Identify which cell holds the provided text, then report its [X, Y] central coordinate. 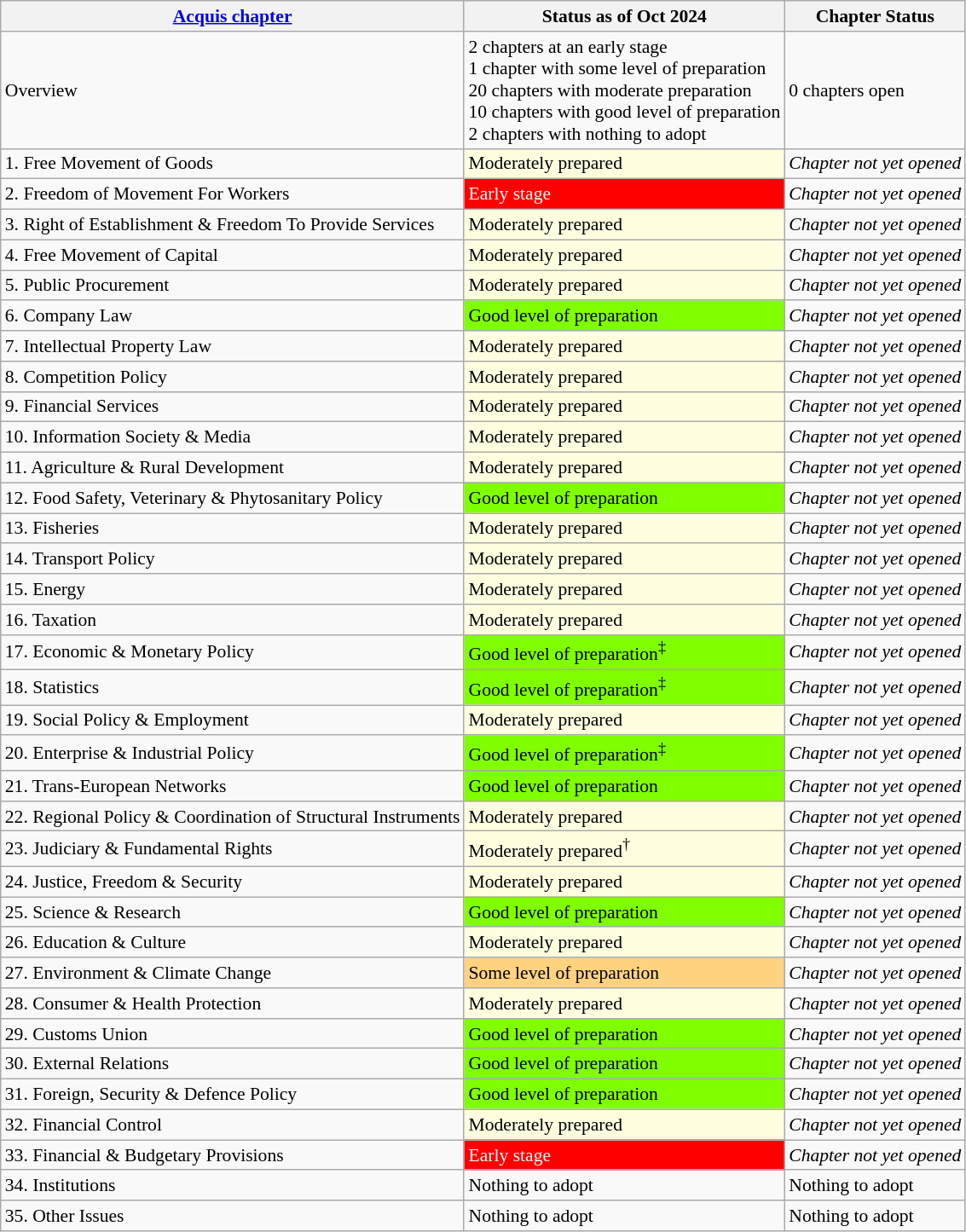
35. Other Issues [233, 1216]
18. Statistics [233, 687]
26. Education & Culture [233, 943]
32. Financial Control [233, 1125]
15. Energy [233, 589]
8. Competition Policy [233, 377]
17. Economic & Monetary Policy [233, 651]
22. Regional Policy & Coordination of Structural Instruments [233, 817]
16. Taxation [233, 620]
Moderately prepared† [624, 849]
11. Agriculture & Rural Development [233, 468]
4. Free Movement of Capital [233, 255]
2. Freedom of Movement For Workers [233, 194]
Acquis chapter [233, 16]
34. Institutions [233, 1186]
28. Consumer & Health Protection [233, 1004]
24. Justice, Freedom & Security [233, 882]
6. Company Law [233, 316]
30. External Relations [233, 1064]
25. Science & Research [233, 912]
20. Enterprise & Industrial Policy [233, 754]
5. Public Procurement [233, 286]
14. Transport Policy [233, 559]
1. Free Movement of Goods [233, 164]
10. Information Society & Media [233, 437]
Overview [233, 90]
Some level of preparation [624, 973]
3. Right of Establishment & Freedom To Provide Services [233, 225]
29. Customs Union [233, 1034]
27. Environment & Climate Change [233, 973]
13. Fisheries [233, 529]
Chapter Status [875, 16]
0 chapters open [875, 90]
21. Trans-European Networks [233, 786]
19. Social Policy & Employment [233, 720]
9. Financial Services [233, 407]
23. Judiciary & Fundamental Rights [233, 849]
12. Food Safety, Veterinary & Phytosanitary Policy [233, 498]
33. Financial & Budgetary Provisions [233, 1155]
7. Intellectual Property Law [233, 346]
31. Foreign, Security & Defence Policy [233, 1095]
Status as of Oct 2024 [624, 16]
